Determine the [X, Y] coordinate at the center of the cell enclosing the given text.  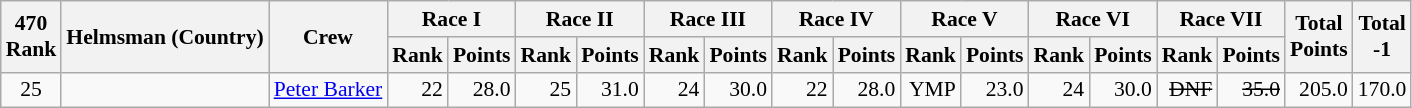
Race III [708, 19]
170.0 [1382, 90]
Peter Barker [328, 90]
Total-1 [1382, 36]
35.0 [1251, 90]
Race VII [1221, 19]
YMP [930, 90]
Race IV [836, 19]
23.0 [995, 90]
DNF [1188, 90]
470Rank [32, 36]
Race VI [1093, 19]
Crew [328, 36]
Race V [964, 19]
Helmsman (Country) [164, 36]
Race II [580, 19]
Race I [451, 19]
205.0 [1319, 90]
31.0 [610, 90]
Total Points [1319, 36]
